Return the [X, Y] coordinate for the center point of the cell that contains the specified text.  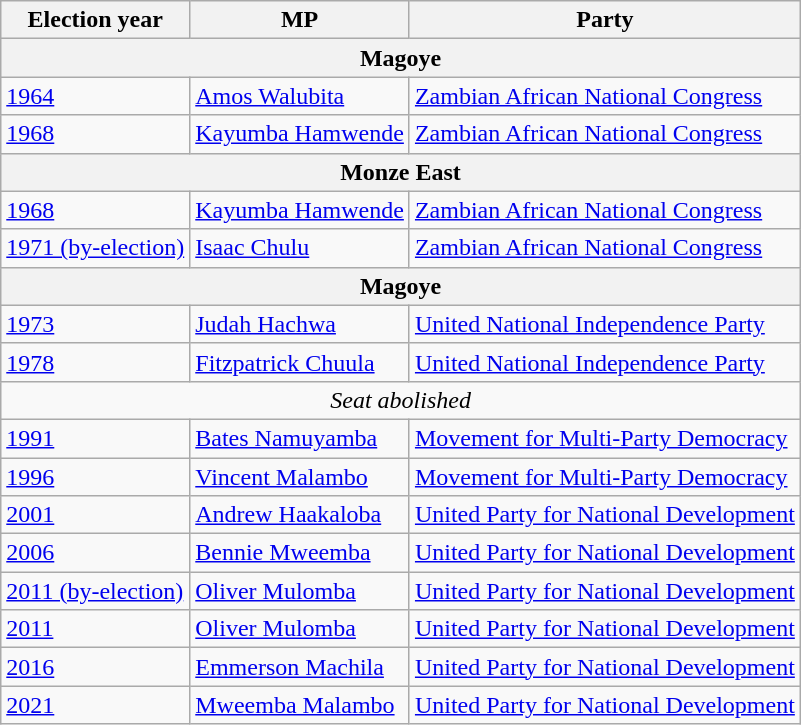
1996 [96, 477]
Election year [96, 20]
2021 [96, 705]
Judah Hachwa [300, 324]
Emmerson Machila [300, 667]
Mweemba Malambo [300, 705]
2006 [96, 553]
1978 [96, 362]
1964 [96, 96]
Amos Walubita [300, 96]
2001 [96, 515]
Party [604, 20]
1971 (by-election) [96, 248]
MP [300, 20]
Bennie Mweemba [300, 553]
Seat abolished [401, 400]
Vincent Malambo [300, 477]
2016 [96, 667]
Monze East [401, 172]
1991 [96, 438]
Fitzpatrick Chuula [300, 362]
Isaac Chulu [300, 248]
1973 [96, 324]
2011 (by-election) [96, 591]
Bates Namuyamba [300, 438]
2011 [96, 629]
Andrew Haakaloba [300, 515]
